Pinpoint the cell where the given text exists, returning its [x, y] midpoint coordinate. 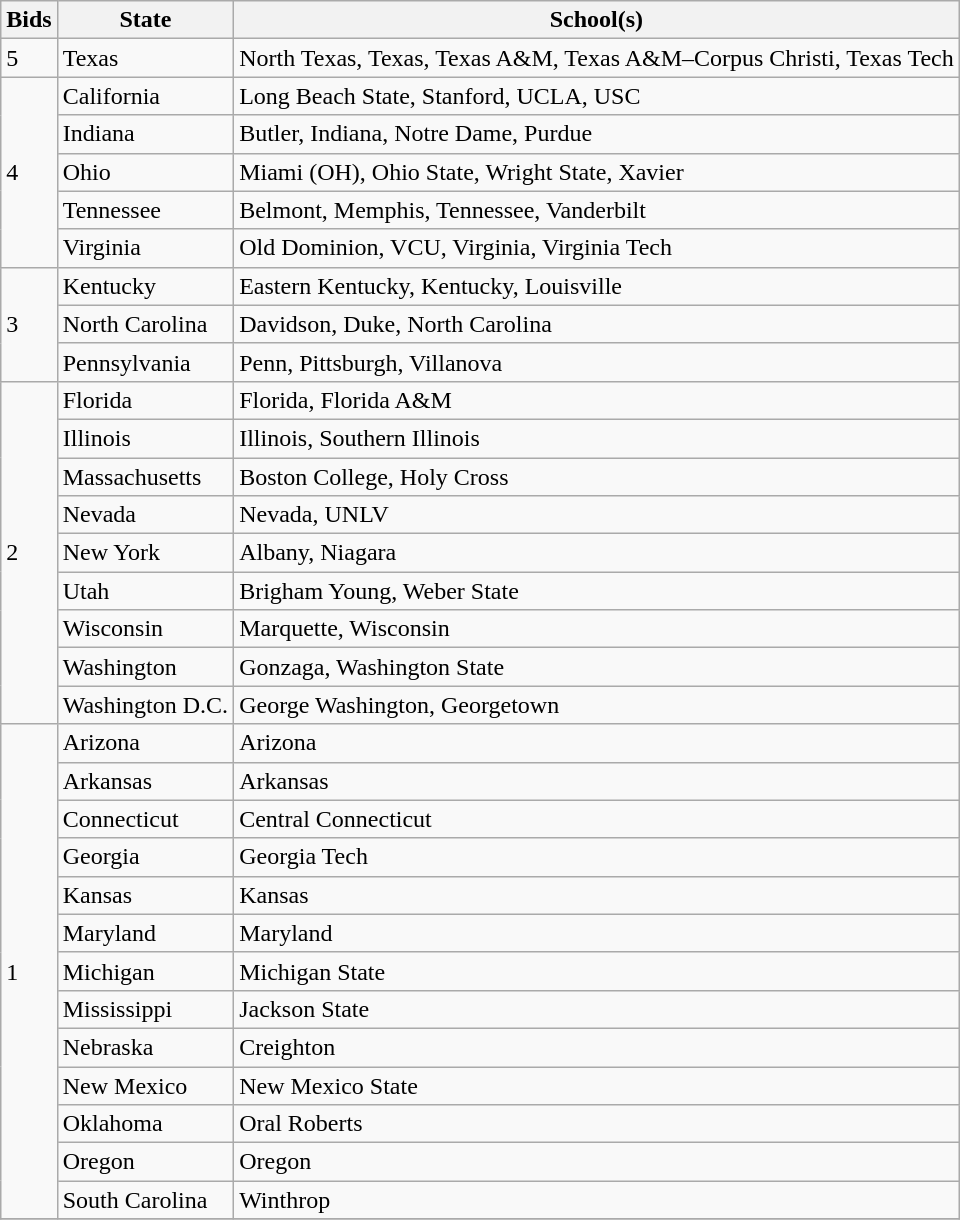
Utah [145, 591]
Connecticut [145, 819]
Illinois, Southern Illinois [597, 438]
Miami (OH), Ohio State, Wright State, Xavier [597, 172]
Albany, Niagara [597, 553]
Michigan [145, 971]
Oklahoma [145, 1124]
Pennsylvania [145, 362]
Penn, Pittsburgh, Villanova [597, 362]
State [145, 20]
Winthrop [597, 1200]
Jackson State [597, 1009]
Old Dominion, VCU, Virginia, Virginia Tech [597, 248]
Washington D.C. [145, 705]
Tennessee [145, 210]
Davidson, Duke, North Carolina [597, 324]
Belmont, Memphis, Tennessee, Vanderbilt [597, 210]
Kentucky [145, 286]
New Mexico [145, 1085]
Creighton [597, 1047]
2 [29, 552]
Wisconsin [145, 629]
Long Beach State, Stanford, UCLA, USC [597, 96]
Nevada, UNLV [597, 515]
1 [29, 972]
Nebraska [145, 1047]
Gonzaga, Washington State [597, 667]
South Carolina [145, 1200]
Bids [29, 20]
Georgia Tech [597, 857]
School(s) [597, 20]
Florida [145, 400]
Butler, Indiana, Notre Dame, Purdue [597, 134]
Florida, Florida A&M [597, 400]
Boston College, Holy Cross [597, 477]
Mississippi [145, 1009]
Indiana [145, 134]
New York [145, 553]
Georgia [145, 857]
Michigan State [597, 971]
New Mexico State [597, 1085]
Eastern Kentucky, Kentucky, Louisville [597, 286]
Massachusetts [145, 477]
Illinois [145, 438]
North Texas, Texas, Texas A&M, Texas A&M–Corpus Christi, Texas Tech [597, 58]
Virginia [145, 248]
Texas [145, 58]
Central Connecticut [597, 819]
Marquette, Wisconsin [597, 629]
Oral Roberts [597, 1124]
Brigham Young, Weber State [597, 591]
California [145, 96]
North Carolina [145, 324]
Ohio [145, 172]
George Washington, Georgetown [597, 705]
Nevada [145, 515]
4 [29, 172]
5 [29, 58]
Washington [145, 667]
3 [29, 324]
